Output the [x, y] coordinate of the center of the cell containing the given text.  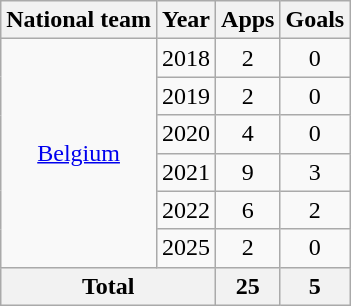
25 [248, 286]
9 [248, 172]
Belgium [79, 153]
2018 [186, 58]
3 [315, 172]
2021 [186, 172]
5 [315, 286]
Goals [315, 20]
4 [248, 134]
National team [79, 20]
Year [186, 20]
Total [108, 286]
6 [248, 210]
2022 [186, 210]
2020 [186, 134]
2019 [186, 96]
Apps [248, 20]
2025 [186, 248]
